Extract the (x, y) coordinate from the center of the cell holding the provided text.  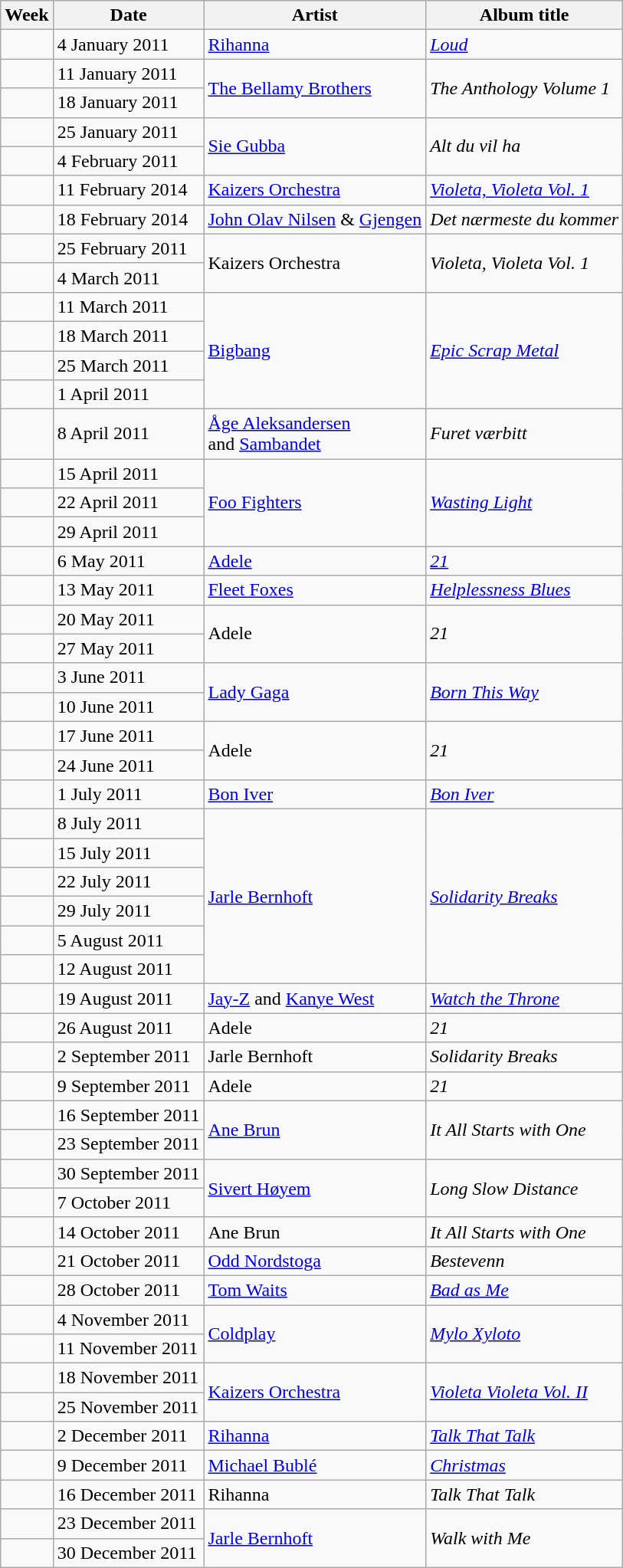
Sivert Høyem (315, 1188)
25 November 2011 (129, 1407)
Mylo Xyloto (524, 1333)
11 March 2011 (129, 307)
Coldplay (315, 1333)
17 June 2011 (129, 736)
25 February 2011 (129, 248)
Odd Nordstoga (315, 1261)
Week (27, 15)
25 March 2011 (129, 366)
Bestevenn (524, 1261)
Lady Gaga (315, 692)
Watch the Throne (524, 999)
Det nærmeste du kommer (524, 219)
Bad as Me (524, 1290)
25 January 2011 (129, 132)
Christmas (524, 1465)
18 February 2014 (129, 219)
Date (129, 15)
23 September 2011 (129, 1144)
Fleet Foxes (315, 590)
4 November 2011 (129, 1319)
16 September 2011 (129, 1115)
Sie Gubba (315, 146)
Foo Fighters (315, 503)
3 June 2011 (129, 677)
8 July 2011 (129, 823)
15 April 2011 (129, 474)
24 June 2011 (129, 765)
21 October 2011 (129, 1261)
Jay-Z and Kanye West (315, 999)
Born This Way (524, 692)
22 April 2011 (129, 503)
John Olav Nilsen & Gjengen (315, 219)
11 January 2011 (129, 74)
20 May 2011 (129, 619)
The Bellamy Brothers (315, 88)
2 December 2011 (129, 1436)
18 November 2011 (129, 1378)
29 July 2011 (129, 911)
9 December 2011 (129, 1465)
27 May 2011 (129, 648)
16 December 2011 (129, 1494)
5 August 2011 (129, 940)
23 December 2011 (129, 1524)
30 September 2011 (129, 1173)
11 February 2014 (129, 190)
1 July 2011 (129, 794)
Bigbang (315, 350)
10 June 2011 (129, 707)
4 March 2011 (129, 277)
14 October 2011 (129, 1232)
8 April 2011 (129, 434)
12 August 2011 (129, 969)
26 August 2011 (129, 1028)
The Anthology Volume 1 (524, 88)
18 January 2011 (129, 103)
Helplessness Blues (524, 590)
18 March 2011 (129, 336)
Long Slow Distance (524, 1188)
4 February 2011 (129, 161)
Michael Bublé (315, 1465)
Wasting Light (524, 503)
28 October 2011 (129, 1290)
15 July 2011 (129, 853)
13 May 2011 (129, 590)
22 July 2011 (129, 882)
1 April 2011 (129, 395)
4 January 2011 (129, 44)
6 May 2011 (129, 561)
2 September 2011 (129, 1057)
Alt du vil ha (524, 146)
Album title (524, 15)
Furet værbitt (524, 434)
30 December 2011 (129, 1553)
Violeta Violeta Vol. II (524, 1393)
Loud (524, 44)
7 October 2011 (129, 1202)
Tom Waits (315, 1290)
9 September 2011 (129, 1086)
19 August 2011 (129, 999)
Åge Aleksandersen and Sambandet (315, 434)
29 April 2011 (129, 532)
11 November 2011 (129, 1349)
Artist (315, 15)
Epic Scrap Metal (524, 350)
Walk with Me (524, 1538)
